Pinpoint the cell where the given text exists, returning its (x, y) midpoint coordinate. 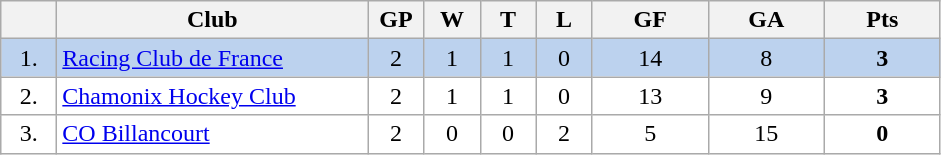
1. (29, 58)
15 (766, 134)
9 (766, 96)
3. (29, 134)
GP (396, 20)
GF (650, 20)
GA (766, 20)
5 (650, 134)
2. (29, 96)
L (564, 20)
Pts (882, 20)
Racing Club de France (212, 58)
W (452, 20)
8 (766, 58)
Club (212, 20)
Chamonix Hockey Club (212, 96)
13 (650, 96)
T (508, 20)
14 (650, 58)
CO Billancourt (212, 134)
